Pinpoint the cell where the given text exists, returning its [X, Y] midpoint coordinate. 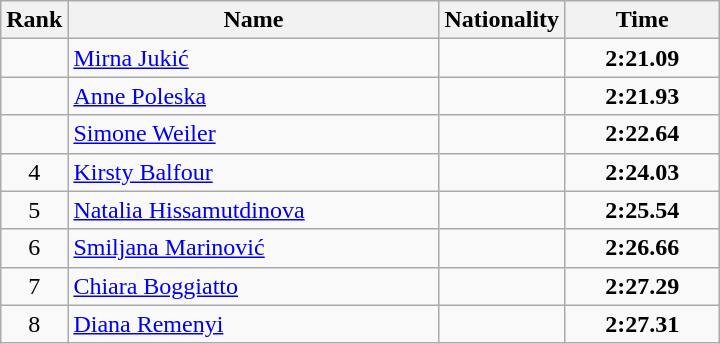
Kirsty Balfour [254, 172]
Natalia Hissamutdinova [254, 210]
2:26.66 [642, 248]
Smiljana Marinović [254, 248]
2:24.03 [642, 172]
Chiara Boggiatto [254, 286]
Time [642, 20]
Nationality [502, 20]
Simone Weiler [254, 134]
2:21.93 [642, 96]
2:27.29 [642, 286]
Name [254, 20]
7 [34, 286]
Mirna Jukić [254, 58]
5 [34, 210]
8 [34, 324]
Anne Poleska [254, 96]
2:25.54 [642, 210]
Diana Remenyi [254, 324]
4 [34, 172]
2:27.31 [642, 324]
2:21.09 [642, 58]
6 [34, 248]
Rank [34, 20]
2:22.64 [642, 134]
